Output the [X, Y] coordinate of the center of the cell containing the given text.  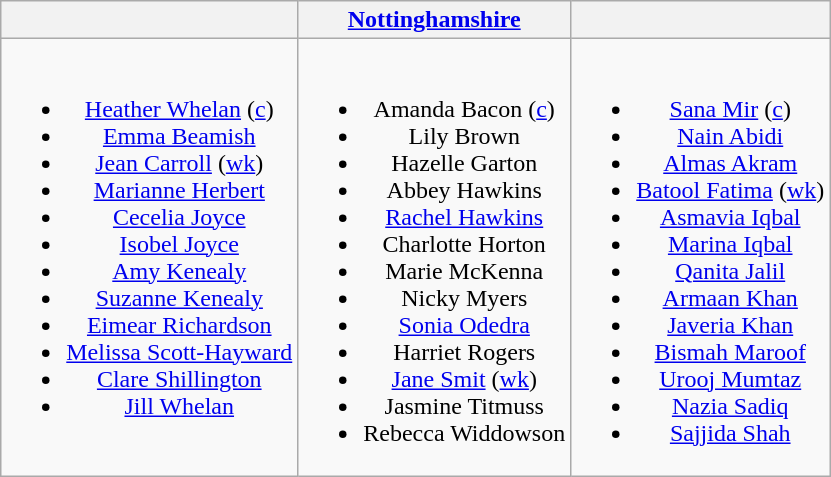
Nottinghamshire [434, 20]
